Detect which cell encompasses the target text, then output its (x, y) center coordinate. 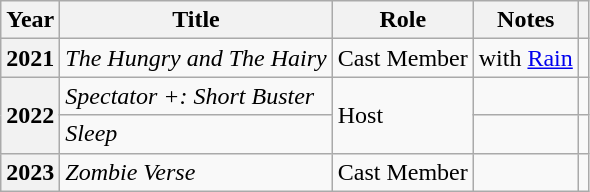
Sleep (196, 134)
2022 (30, 115)
Year (30, 20)
with Rain (526, 58)
Spectator +: Short Buster (196, 96)
Host (402, 115)
The Hungry and The Hairy (196, 58)
2023 (30, 172)
2021 (30, 58)
Zombie Verse (196, 172)
Title (196, 20)
Notes (526, 20)
Role (402, 20)
